Search for the cell housing the specified text and yield its [X, Y] center coordinate. 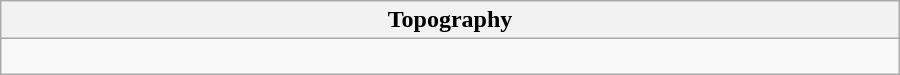
Topography [450, 20]
